Output the (x, y) coordinate of the center of the cell containing the given text.  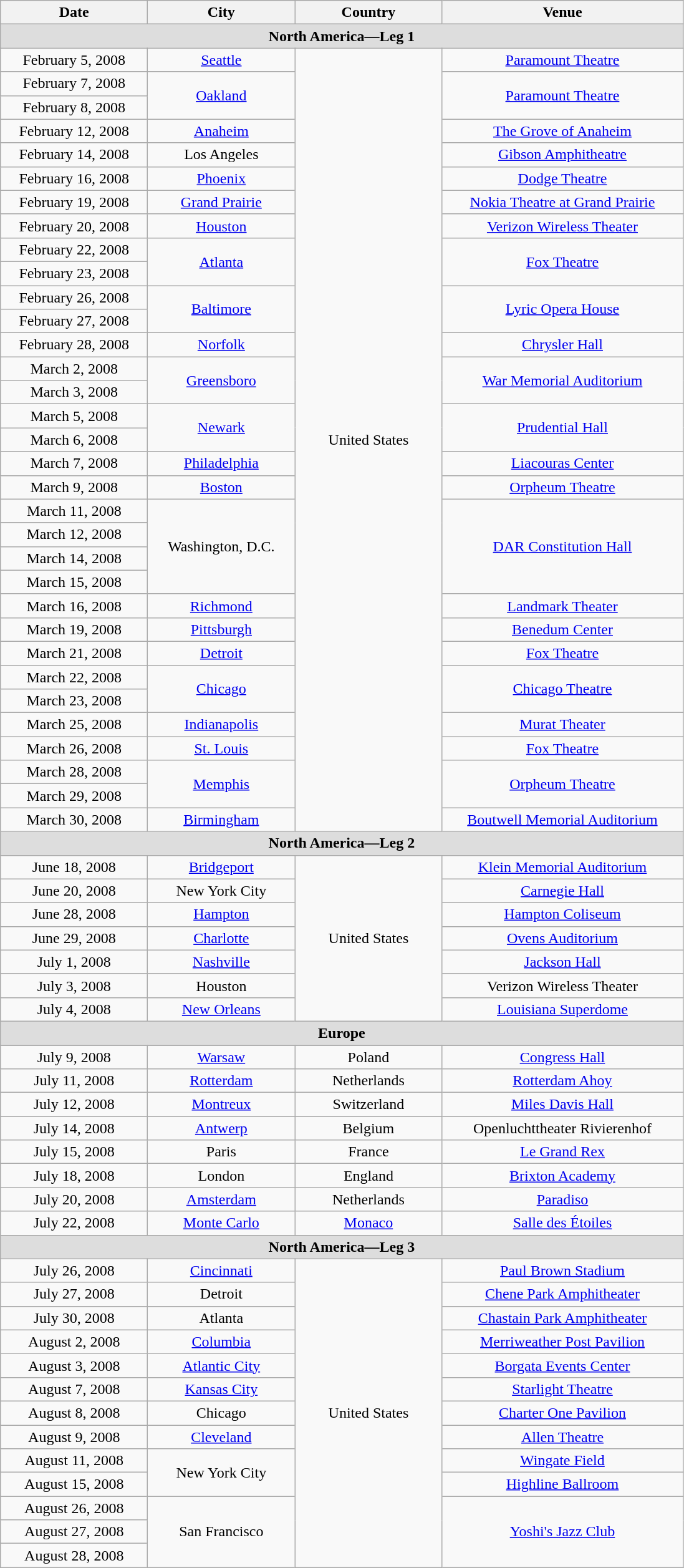
July 4, 2008 (74, 1009)
Klein Memorial Auditorium (562, 867)
February 22, 2008 (74, 249)
St. Louis (221, 748)
Boutwell Memorial Auditorium (562, 820)
February 8, 2008 (74, 107)
July 1, 2008 (74, 962)
Pittsburgh (221, 629)
March 25, 2008 (74, 725)
August 2, 2008 (74, 1342)
Le Grand Rex (562, 1152)
March 16, 2008 (74, 606)
Nashville (221, 962)
Cincinnati (221, 1270)
Bridgeport (221, 867)
Norfolk (221, 345)
Paris (221, 1152)
Hampton Coliseum (562, 914)
Rotterdam (221, 1081)
July 11, 2008 (74, 1081)
Washington, D.C. (221, 546)
North America—Leg 3 (342, 1247)
March 22, 2008 (74, 677)
Grand Prairie (221, 202)
Benedum Center (562, 629)
Antwerp (221, 1128)
Miles Davis Hall (562, 1105)
Amsterdam (221, 1199)
March 30, 2008 (74, 820)
February 14, 2008 (74, 155)
June 20, 2008 (74, 891)
North America—Leg 2 (342, 843)
Lyric Opera House (562, 309)
Boston (221, 487)
July 15, 2008 (74, 1152)
Charter One Pavilion (562, 1413)
Atlantic City (221, 1365)
Columbia (221, 1342)
Liacouras Center (562, 463)
August 26, 2008 (74, 1508)
North America—Leg 1 (342, 36)
July 18, 2008 (74, 1176)
Carnegie Hall (562, 891)
March 12, 2008 (74, 535)
Nokia Theatre at Grand Prairie (562, 202)
August 9, 2008 (74, 1436)
Venue (562, 12)
February 20, 2008 (74, 226)
July 26, 2008 (74, 1270)
Richmond (221, 606)
Monaco (368, 1223)
July 14, 2008 (74, 1128)
Los Angeles (221, 155)
Cleveland (221, 1436)
Country (368, 12)
March 26, 2008 (74, 748)
March 19, 2008 (74, 629)
February 16, 2008 (74, 178)
July 3, 2008 (74, 985)
Salle des Étoiles (562, 1223)
February 23, 2008 (74, 273)
Starlight Theatre (562, 1389)
Birmingham (221, 820)
Phoenix (221, 178)
Murat Theater (562, 725)
Borgata Events Center (562, 1365)
New Orleans (221, 1009)
Chastain Park Amphitheater (562, 1318)
July 22, 2008 (74, 1223)
Europe (342, 1033)
France (368, 1152)
March 7, 2008 (74, 463)
Louisiana Superdome (562, 1009)
Philadelphia (221, 463)
Poland (368, 1057)
Chrysler Hall (562, 345)
Monte Carlo (221, 1223)
August 3, 2008 (74, 1365)
San Francisco (221, 1532)
August 11, 2008 (74, 1461)
Hampton (221, 914)
March 2, 2008 (74, 369)
February 7, 2008 (74, 84)
August 28, 2008 (74, 1556)
August 15, 2008 (74, 1484)
June 18, 2008 (74, 867)
February 5, 2008 (74, 60)
England (368, 1176)
March 14, 2008 (74, 558)
The Grove of Anaheim (562, 131)
March 3, 2008 (74, 392)
Baltimore (221, 309)
London (221, 1176)
March 11, 2008 (74, 511)
Chicago Theatre (562, 689)
Memphis (221, 784)
Gibson Amphitheatre (562, 155)
Date (74, 12)
Newark (221, 428)
Oakland (221, 95)
Yoshi's Jazz Club (562, 1532)
July 20, 2008 (74, 1199)
Landmark Theater (562, 606)
Highline Ballroom (562, 1484)
Switzerland (368, 1105)
March 21, 2008 (74, 653)
Rotterdam Ahoy (562, 1081)
Wingate Field (562, 1461)
March 5, 2008 (74, 416)
March 15, 2008 (74, 582)
March 28, 2008 (74, 772)
Merriweather Post Pavilion (562, 1342)
Paradiso (562, 1199)
Allen Theatre (562, 1436)
Chene Park Amphitheater (562, 1294)
July 27, 2008 (74, 1294)
March 9, 2008 (74, 487)
March 6, 2008 (74, 440)
Brixton Academy (562, 1176)
Indianapolis (221, 725)
Belgium (368, 1128)
August 7, 2008 (74, 1389)
July 30, 2008 (74, 1318)
June 29, 2008 (74, 938)
DAR Constitution Hall (562, 546)
March 29, 2008 (74, 796)
Greensboro (221, 380)
Warsaw (221, 1057)
Seattle (221, 60)
Congress Hall (562, 1057)
Montreux (221, 1105)
February 12, 2008 (74, 131)
February 28, 2008 (74, 345)
March 23, 2008 (74, 701)
Paul Brown Stadium (562, 1270)
Charlotte (221, 938)
Prudential Hall (562, 428)
June 28, 2008 (74, 914)
July 12, 2008 (74, 1105)
August 27, 2008 (74, 1532)
February 26, 2008 (74, 298)
War Memorial Auditorium (562, 380)
August 8, 2008 (74, 1413)
Openluchttheater Rivierenhof (562, 1128)
July 9, 2008 (74, 1057)
Jackson Hall (562, 962)
February 27, 2008 (74, 321)
Anaheim (221, 131)
City (221, 12)
Ovens Auditorium (562, 938)
Kansas City (221, 1389)
Dodge Theatre (562, 178)
February 19, 2008 (74, 202)
